Extract the (X, Y) coordinate from the center of the cell holding the provided text.  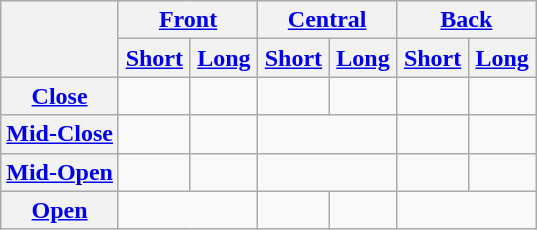
Back (466, 20)
Open (60, 210)
Front (188, 20)
Mid-Open (60, 172)
Close (60, 96)
Central (328, 20)
Mid-Close (60, 134)
